Locate the cell with the specified text and output its (x, y) center coordinate. 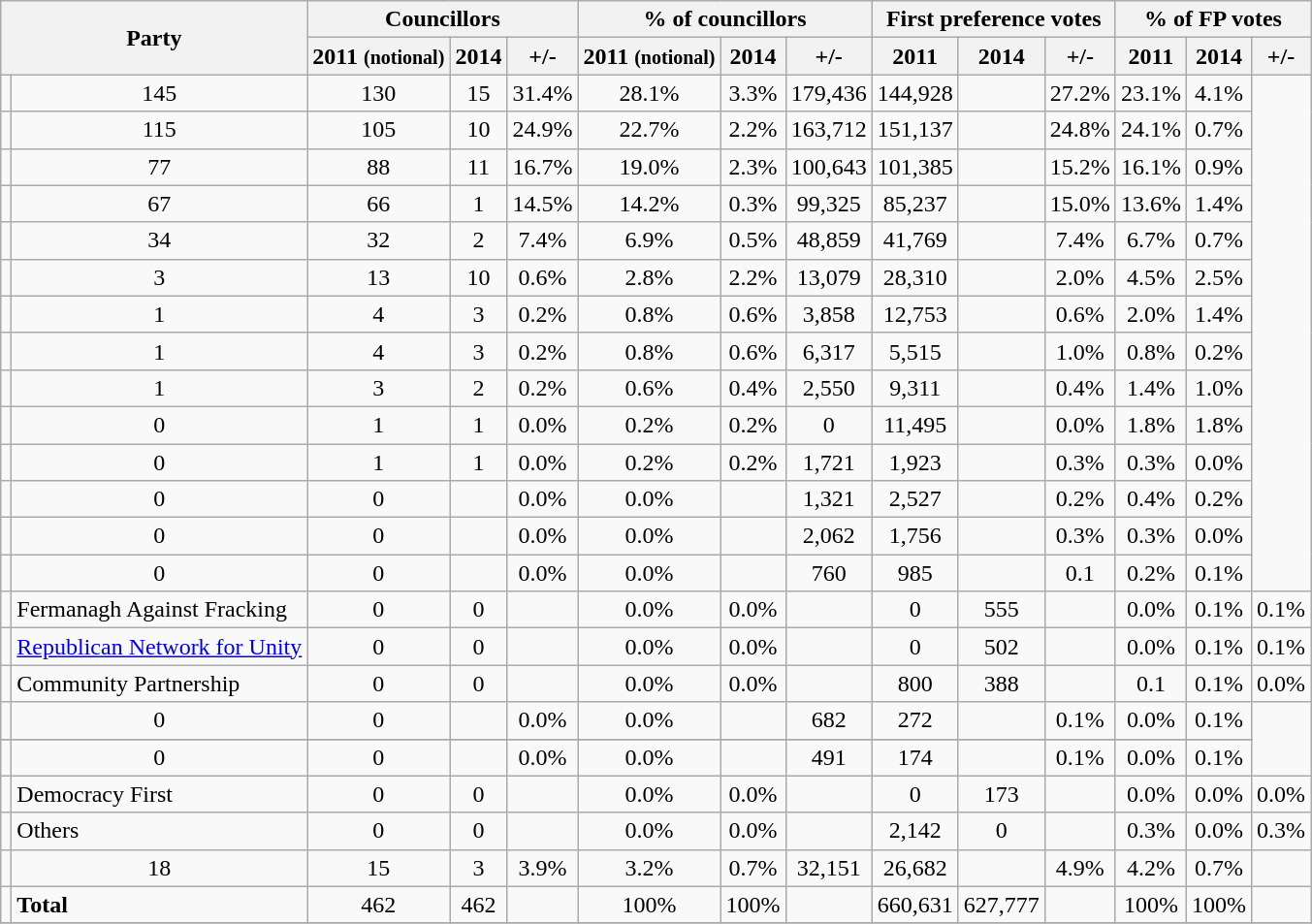
682 (828, 720)
13.6% (1150, 204)
4.1% (1218, 93)
15.2% (1080, 167)
3.2% (650, 868)
85,237 (915, 204)
1,923 (915, 462)
99,325 (828, 204)
28.1% (650, 93)
66 (378, 204)
2,062 (828, 536)
Others (159, 831)
4.9% (1080, 868)
0.5% (752, 240)
13 (378, 277)
14.5% (543, 204)
2,527 (915, 499)
105 (378, 130)
3.9% (543, 868)
163,712 (828, 130)
4.5% (1150, 277)
9,311 (915, 388)
16.7% (543, 167)
Fermanagh Against Fracking (159, 610)
2,142 (915, 831)
985 (915, 573)
144,928 (915, 93)
24.9% (543, 130)
388 (1001, 684)
24.8% (1080, 130)
% of councillors (725, 19)
27.2% (1080, 93)
6.7% (1150, 240)
130 (378, 93)
Party (154, 38)
800 (915, 684)
48,859 (828, 240)
67 (159, 204)
6,317 (828, 351)
Community Partnership (159, 684)
2.5% (1218, 277)
31.4% (543, 93)
28,310 (915, 277)
6.9% (650, 240)
5,515 (915, 351)
2.8% (650, 277)
145 (159, 93)
1,756 (915, 536)
151,137 (915, 130)
22.7% (650, 130)
100,643 (828, 167)
3.3% (752, 93)
101,385 (915, 167)
13,079 (828, 277)
272 (915, 720)
174 (915, 757)
1,721 (828, 462)
23.1% (1150, 93)
Democracy First (159, 794)
12,753 (915, 314)
Republican Network for Unity (159, 647)
491 (828, 757)
4.2% (1150, 868)
1,321 (828, 499)
11 (479, 167)
502 (1001, 647)
16.1% (1150, 167)
660,631 (915, 905)
77 (159, 167)
24.1% (1150, 130)
0.9% (1218, 167)
26,682 (915, 868)
19.0% (650, 167)
14.2% (650, 204)
32 (378, 240)
First preference votes (993, 19)
18 (159, 868)
627,777 (1001, 905)
32,151 (828, 868)
179,436 (828, 93)
760 (828, 573)
15.0% (1080, 204)
88 (378, 167)
3,858 (828, 314)
115 (159, 130)
11,495 (915, 425)
34 (159, 240)
2,550 (828, 388)
Councillors (442, 19)
2.3% (752, 167)
Total (159, 905)
41,769 (915, 240)
% of FP votes (1212, 19)
173 (1001, 794)
555 (1001, 610)
